Identify which cell holds the provided text, then report its (X, Y) central coordinate. 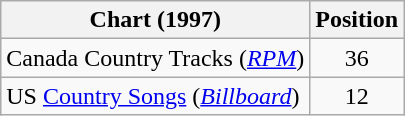
Chart (1997) (156, 20)
Canada Country Tracks (RPM) (156, 58)
Position (357, 20)
US Country Songs (Billboard) (156, 96)
36 (357, 58)
12 (357, 96)
